Return the [x, y] coordinate for the center point of the cell that contains the specified text.  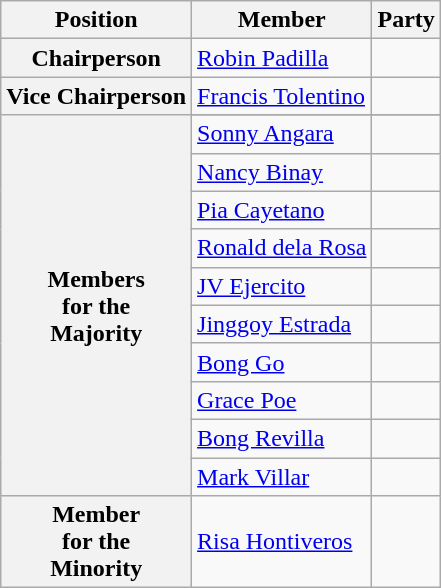
Mark Villar [282, 477]
Ronald dela Rosa [282, 248]
Party [406, 20]
Jinggoy Estrada [282, 324]
Francis Tolentino [282, 96]
Vice Chairperson [96, 96]
Sonny Angara [282, 134]
Robin Padilla [282, 58]
Membersfor theMajority [96, 306]
Pia Cayetano [282, 210]
JV Ejercito [282, 286]
Nancy Binay [282, 172]
Grace Poe [282, 400]
Risa Hontiveros [282, 542]
Position [96, 20]
Chairperson [96, 58]
Memberfor theMinority [96, 542]
Bong Revilla [282, 438]
Member [282, 20]
Bong Go [282, 362]
